Find where the given text appears and provide that cell's center as (x, y) coordinate. 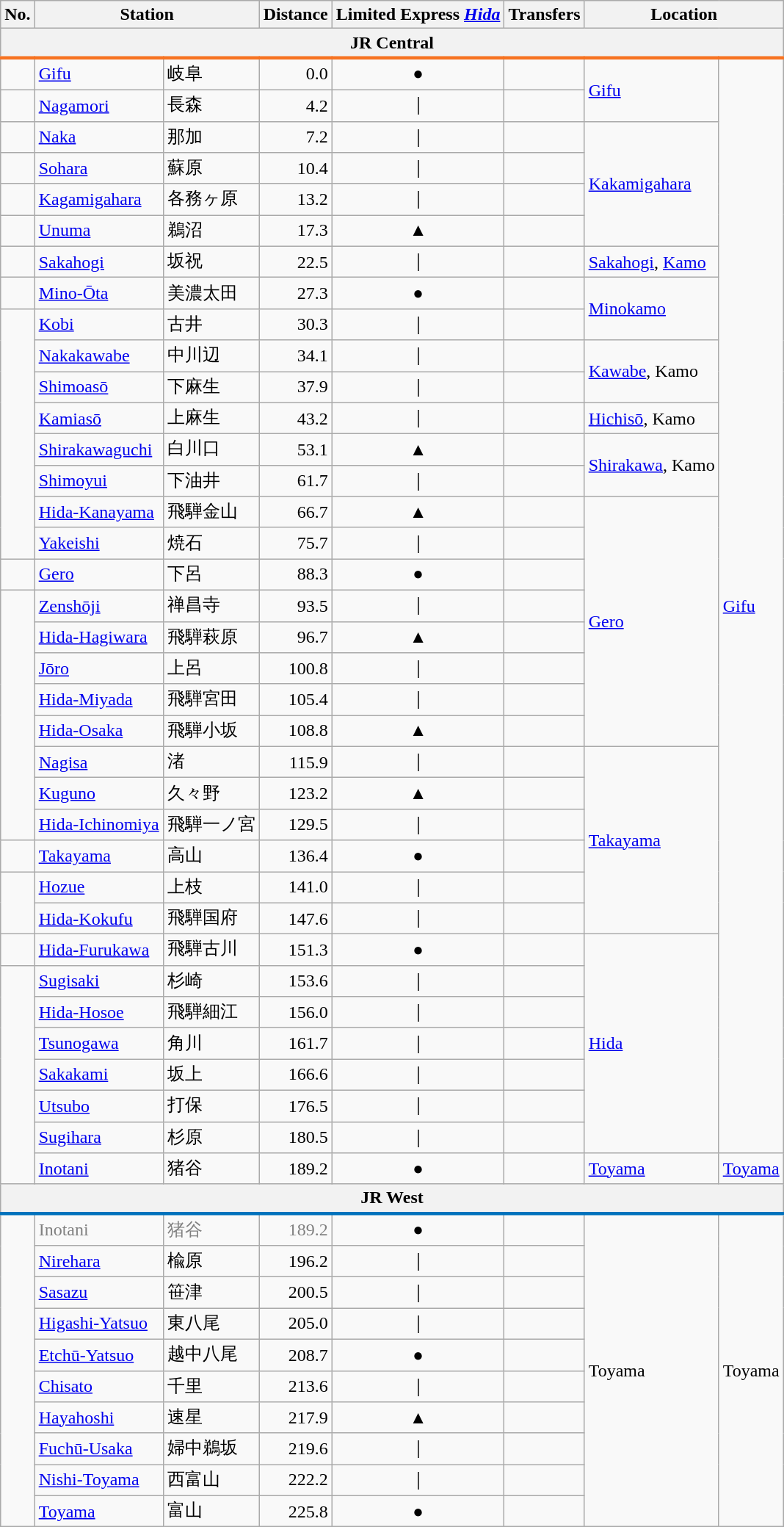
打保 (211, 1106)
西富山 (211, 1481)
22.5 (295, 261)
千里 (211, 1387)
飛騨小坂 (211, 732)
4.2 (295, 106)
鵜沼 (211, 231)
7.2 (295, 137)
30.3 (295, 325)
飛騨国府 (211, 918)
下麻生 (211, 388)
禅昌寺 (211, 605)
長森 (211, 106)
205.0 (295, 1324)
151.3 (295, 950)
Hida-Kanayama (98, 513)
古井 (211, 325)
下油井 (211, 480)
Shimoasō (98, 388)
213.6 (295, 1387)
蘇原 (211, 169)
Hida-Hosoe (98, 1012)
Naka (98, 137)
219.6 (295, 1448)
Kagamigahara (98, 200)
Hayahoshi (98, 1418)
123.2 (295, 793)
笹津 (211, 1293)
Hozue (98, 887)
Etchū-Yatsuo (98, 1354)
Hida-Furukawa (98, 950)
10.4 (295, 169)
Shirakawa, Kamo (652, 466)
61.7 (295, 480)
Nishi-Toyama (98, 1481)
129.5 (295, 824)
Sakakami (98, 1075)
Unuma (98, 231)
66.7 (295, 513)
208.7 (295, 1354)
杉崎 (211, 981)
0.0 (295, 73)
Jōro (98, 668)
Kakamigahara (652, 184)
Hida-Hagiwara (98, 638)
Minokamo (652, 308)
飛騨一ノ宮 (211, 824)
中川辺 (211, 355)
高山 (211, 856)
上麻生 (211, 419)
久々野 (211, 793)
Tsunogawa (98, 1043)
Kamiasō (98, 419)
Hida-Kokufu (98, 918)
飛騨宮田 (211, 699)
婦中鵜坂 (211, 1448)
Kuguno (98, 793)
43.2 (295, 419)
75.7 (295, 544)
Sugisaki (98, 981)
坂上 (211, 1075)
115.9 (295, 762)
杉原 (211, 1137)
飛騨古川 (211, 950)
Station (147, 15)
Nirehara (98, 1262)
Shimoyui (98, 480)
Fuchū-Usaka (98, 1448)
Yakeishi (98, 544)
Location (684, 15)
富山 (211, 1512)
Hida (652, 1044)
Sasazu (98, 1293)
Hida-Ichinomiya (98, 824)
217.9 (295, 1418)
速星 (211, 1418)
Hichisō, Kamo (652, 419)
Zenshōji (98, 605)
Distance (295, 15)
Nagamori (98, 106)
Chisato (98, 1387)
105.4 (295, 699)
各務ヶ原 (211, 200)
17.3 (295, 231)
176.5 (295, 1106)
越中八尾 (211, 1354)
100.8 (295, 668)
飛騨萩原 (211, 638)
196.2 (295, 1262)
108.8 (295, 732)
渚 (211, 762)
141.0 (295, 887)
岐阜 (211, 73)
222.2 (295, 1481)
楡原 (211, 1262)
下呂 (211, 574)
Hida-Miyada (98, 699)
Nagisa (98, 762)
Hida-Osaka (98, 732)
上枝 (211, 887)
37.9 (295, 388)
Shirakawaguchi (98, 450)
Higashi-Yatsuo (98, 1324)
161.7 (295, 1043)
53.1 (295, 450)
27.3 (295, 294)
JR West (392, 1199)
Mino-Ōta (98, 294)
Sohara (98, 169)
飛騨金山 (211, 513)
156.0 (295, 1012)
96.7 (295, 638)
Sugihara (98, 1137)
Utsubo (98, 1106)
那加 (211, 137)
180.5 (295, 1137)
東八尾 (211, 1324)
角川 (211, 1043)
上呂 (211, 668)
Limited Express Hida (418, 15)
Kawabe, Kamo (652, 372)
Sakahogi, Kamo (652, 261)
白川口 (211, 450)
13.2 (295, 200)
No. (18, 15)
Sakahogi (98, 261)
美濃太田 (211, 294)
153.6 (295, 981)
Transfers (545, 15)
坂祝 (211, 261)
225.8 (295, 1512)
Nakakawabe (98, 355)
JR Central (392, 43)
166.6 (295, 1075)
34.1 (295, 355)
93.5 (295, 605)
147.6 (295, 918)
200.5 (295, 1293)
88.3 (295, 574)
焼石 (211, 544)
Kobi (98, 325)
136.4 (295, 856)
飛騨細江 (211, 1012)
